For the text-containing cell, return its midpoint in [x, y] coordinate format. 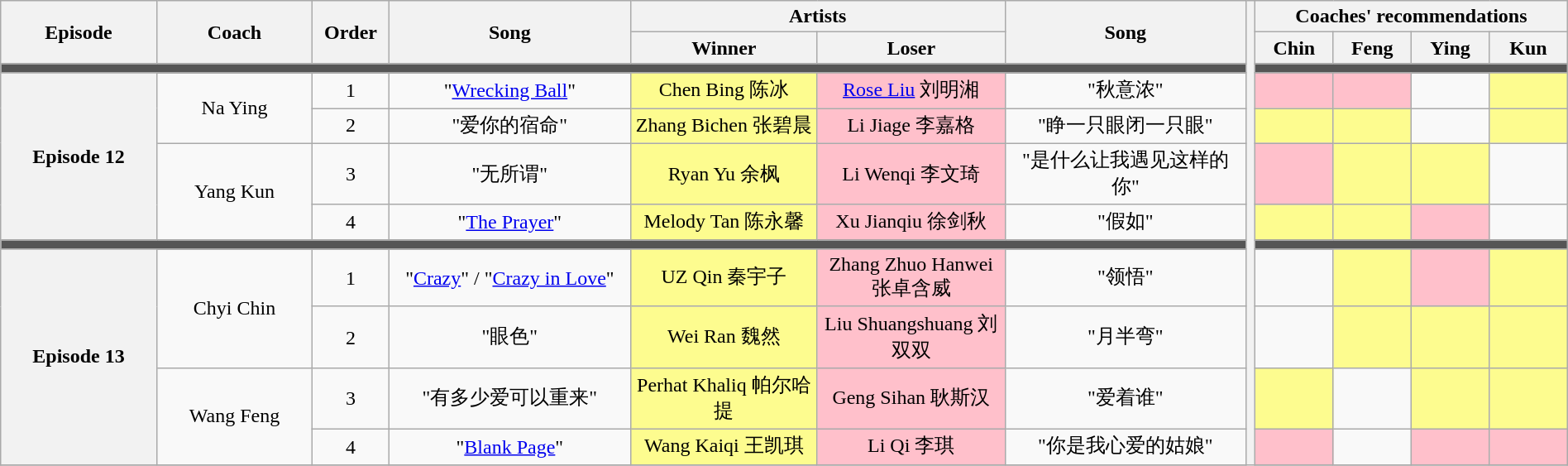
"The Prayer" [509, 222]
"无所谓" [509, 174]
"Wrecking Ball" [509, 91]
"眼色" [509, 337]
"你是我心爱的姑娘" [1126, 447]
Episode [79, 32]
"Crazy" / "Crazy in Love" [509, 278]
"睁一只眼闭一只眼" [1126, 126]
Artists [817, 17]
Chen Bing 陈冰 [724, 91]
Wei Ran 魏然 [724, 337]
Kun [1528, 48]
Li Wenqi 李文琦 [911, 174]
Li Qi 李琪 [911, 447]
Coach [234, 32]
Winner [724, 48]
Xu Jianqiu 徐剑秋 [911, 222]
Episode 13 [79, 357]
"Blank Page" [509, 447]
Perhat Khaliq 帕尔哈提 [724, 398]
Geng Sihan 耿斯汉 [911, 398]
"假如" [1126, 222]
Episode 12 [79, 156]
Zhang Bichen 张碧晨 [724, 126]
Melody Tan 陈永馨 [724, 222]
"领悟" [1126, 278]
Na Ying [234, 108]
"秋意浓" [1126, 91]
Wang Feng [234, 416]
Liu Shuangshuang 刘双双 [911, 337]
Order [351, 32]
Feng [1372, 48]
"是什么让我遇见这样的你" [1126, 174]
Coaches' recommendations [1412, 17]
"月半弯" [1126, 337]
Ryan Yu 余枫 [724, 174]
"爱你的宿命" [509, 126]
Zhang Zhuo Hanwei 张卓含威 [911, 278]
"爱着谁" [1126, 398]
Chyi Chin [234, 309]
Chin [1294, 48]
Wang Kaiqi 王凯琪 [724, 447]
Rose Liu 刘明湘 [911, 91]
UZ Qin 秦宇子 [724, 278]
Li Jiage 李嘉格 [911, 126]
Yang Kun [234, 192]
Loser [911, 48]
"有多少爱可以重来" [509, 398]
Ying [1450, 48]
